From the cell containing the given text, extract its center point as (x, y) coordinate. 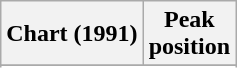
Peakposition (189, 34)
Chart (1991) (72, 34)
